Find where the given text appears and provide that cell's center as [X, Y] coordinate. 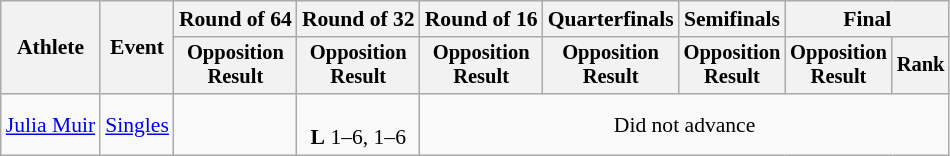
Round of 64 [236, 19]
Julia Muir [50, 124]
Semifinals [732, 19]
Rank [921, 66]
Round of 32 [358, 19]
Round of 16 [482, 19]
L 1–6, 1–6 [358, 124]
Final [867, 19]
Did not advance [685, 124]
Quarterfinals [611, 19]
Athlete [50, 48]
Event [137, 48]
Singles [137, 124]
